Scan for the cell matching the given text and deliver its (X, Y) coordinate at center. 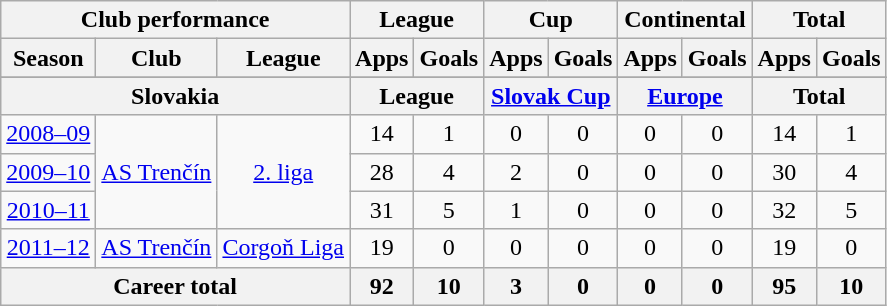
Season (48, 58)
Cup (551, 20)
32 (784, 210)
2. liga (284, 172)
Continental (685, 20)
2011–12 (48, 248)
2008–09 (48, 134)
Europe (685, 96)
3 (516, 286)
95 (784, 286)
92 (382, 286)
30 (784, 172)
31 (382, 210)
2 (516, 172)
28 (382, 172)
Corgoň Liga (284, 248)
Club performance (176, 20)
2009–10 (48, 172)
Slovakia (176, 96)
Career total (176, 286)
Slovak Cup (551, 96)
Club (156, 58)
2010–11 (48, 210)
